Capture the cell that displays the provided text and extract its (x, y) central coordinate. 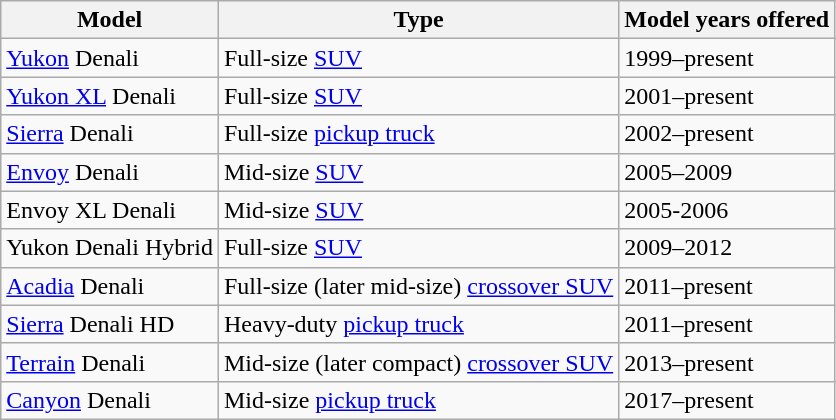
Sierra Denali (110, 134)
2013–present (727, 362)
Yukon Denali Hybrid (110, 248)
Yukon XL Denali (110, 96)
Terrain Denali (110, 362)
Type (418, 20)
2002–present (727, 134)
2005–2009 (727, 172)
Full-size pickup truck (418, 134)
Envoy XL Denali (110, 210)
Yukon Denali (110, 58)
2009–2012 (727, 248)
Envoy Denali (110, 172)
2005-2006 (727, 210)
Model (110, 20)
Mid-size pickup truck (418, 400)
2001–present (727, 96)
2017–present (727, 400)
Mid-size (later compact) crossover SUV (418, 362)
Heavy-duty pickup truck (418, 324)
Full-size (later mid-size) crossover SUV (418, 286)
Model years offered (727, 20)
Acadia Denali (110, 286)
1999–present (727, 58)
Canyon Denali (110, 400)
Sierra Denali HD (110, 324)
